Determine the [X, Y] coordinate at the center of the cell enclosing the given text.  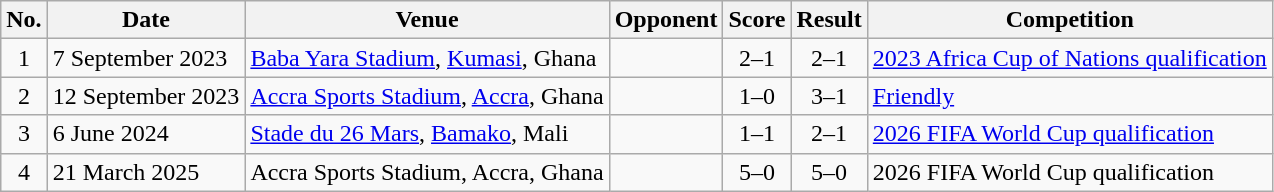
1–0 [757, 96]
12 September 2023 [146, 96]
Date [146, 20]
No. [24, 20]
4 [24, 172]
Opponent [666, 20]
1 [24, 58]
7 September 2023 [146, 58]
6 June 2024 [146, 134]
Baba Yara Stadium, Kumasi, Ghana [427, 58]
Venue [427, 20]
Stade du 26 Mars, Bamako, Mali [427, 134]
Result [829, 20]
3 [24, 134]
21 March 2025 [146, 172]
3–1 [829, 96]
Score [757, 20]
2023 Africa Cup of Nations qualification [1070, 58]
Competition [1070, 20]
1–1 [757, 134]
Friendly [1070, 96]
2 [24, 96]
